Return the (x, y) coordinate for the center point of the cell that contains the specified text.  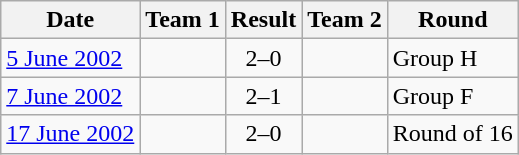
17 June 2002 (70, 134)
Team 2 (345, 20)
Team 1 (183, 20)
5 June 2002 (70, 58)
Round (452, 20)
7 June 2002 (70, 96)
Round of 16 (452, 134)
Date (70, 20)
Group H (452, 58)
Result (263, 20)
2–1 (263, 96)
Group F (452, 96)
